Pinpoint the cell where the given text exists, returning its [x, y] midpoint coordinate. 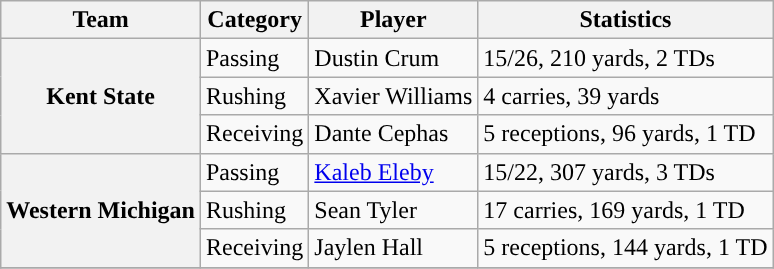
Xavier Williams [394, 96]
Kaleb Eleby [394, 172]
Jaylen Hall [394, 248]
5 receptions, 96 yards, 1 TD [626, 134]
15/22, 307 yards, 3 TDs [626, 172]
Player [394, 20]
15/26, 210 yards, 2 TDs [626, 58]
4 carries, 39 yards [626, 96]
5 receptions, 144 yards, 1 TD [626, 248]
Western Michigan [101, 210]
Dante Cephas [394, 134]
Kent State [101, 96]
Sean Tyler [394, 210]
17 carries, 169 yards, 1 TD [626, 210]
Dustin Crum [394, 58]
Statistics [626, 20]
Team [101, 20]
Category [254, 20]
